Return (X, Y) of the center of cell containing provided text 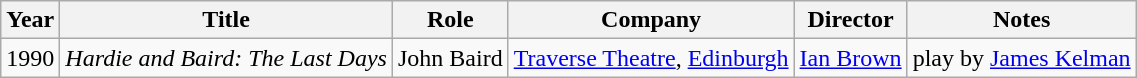
Ian Brown (850, 58)
Director (850, 20)
Role (450, 20)
John Baird (450, 58)
Traverse Theatre, Edinburgh (651, 58)
Company (651, 20)
Title (226, 20)
Hardie and Baird: The Last Days (226, 58)
Notes (1022, 20)
play by James Kelman (1022, 58)
Year (30, 20)
1990 (30, 58)
